Scan for the cell matching the given text and deliver its [x, y] coordinate at center. 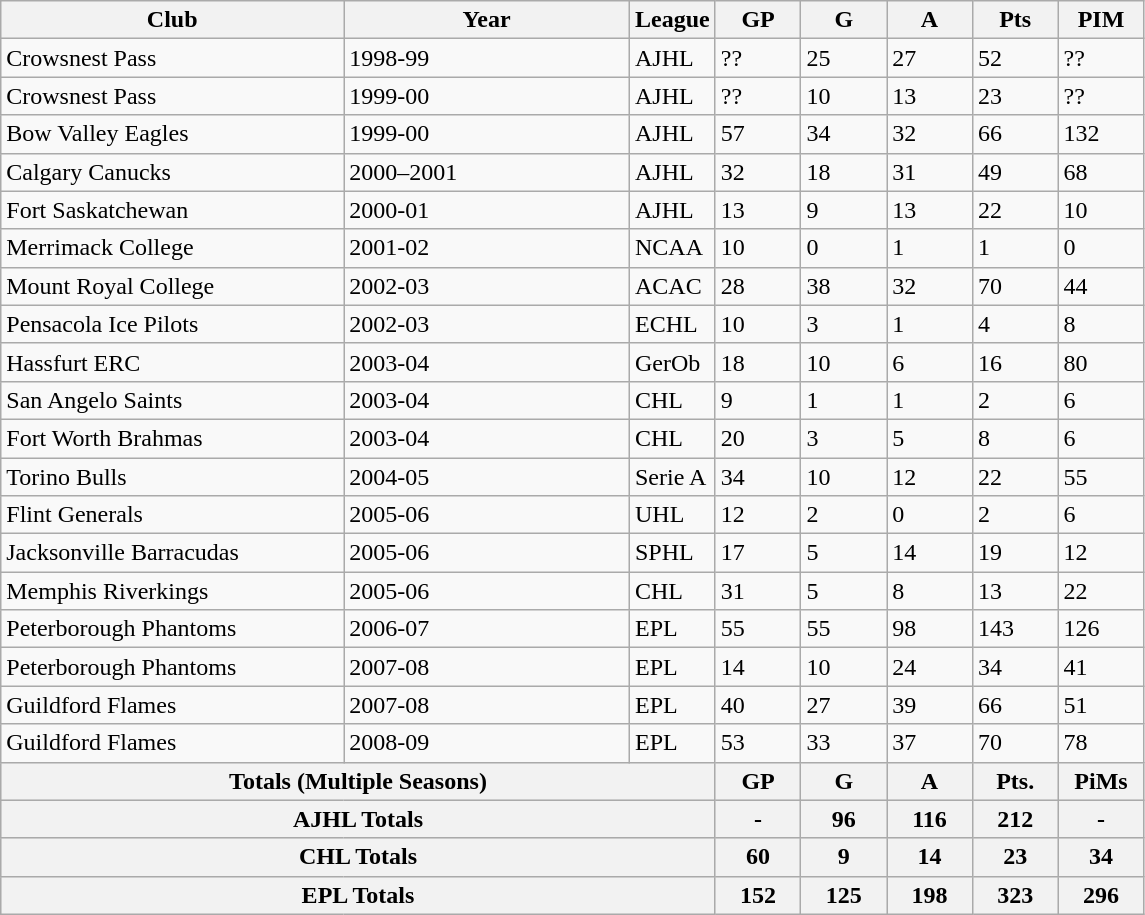
68 [1101, 172]
49 [1015, 172]
2001-02 [487, 248]
Totals (Multiple Seasons) [358, 781]
Fort Saskatchewan [172, 210]
2000–2001 [487, 172]
Jacksonville Barracudas [172, 553]
Serie A [672, 477]
53 [758, 743]
2000-01 [487, 210]
125 [844, 895]
NCAA [672, 248]
Pts [1015, 20]
57 [758, 134]
2008-09 [487, 743]
Fort Worth Brahmas [172, 438]
UHL [672, 515]
24 [930, 667]
51 [1101, 705]
152 [758, 895]
52 [1015, 58]
38 [844, 286]
39 [930, 705]
Bow Valley Eagles [172, 134]
Merrimack College [172, 248]
SPHL [672, 553]
Pensacola Ice Pilots [172, 324]
2006-07 [487, 629]
Year [487, 20]
1998-99 [487, 58]
126 [1101, 629]
Mount Royal College [172, 286]
33 [844, 743]
EPL Totals [358, 895]
19 [1015, 553]
CHL Totals [358, 857]
16 [1015, 362]
Club [172, 20]
GerOb [672, 362]
Memphis Riverkings [172, 591]
4 [1015, 324]
296 [1101, 895]
ACAC [672, 286]
20 [758, 438]
17 [758, 553]
78 [1101, 743]
80 [1101, 362]
37 [930, 743]
116 [930, 819]
AJHL Totals [358, 819]
Pts. [1015, 781]
44 [1101, 286]
96 [844, 819]
28 [758, 286]
25 [844, 58]
PiMs [1101, 781]
198 [930, 895]
Hassfurt ERC [172, 362]
41 [1101, 667]
San Angelo Saints [172, 400]
Calgary Canucks [172, 172]
League [672, 20]
PIM [1101, 20]
132 [1101, 134]
Torino Bulls [172, 477]
323 [1015, 895]
Flint Generals [172, 515]
60 [758, 857]
143 [1015, 629]
2004-05 [487, 477]
ECHL [672, 324]
212 [1015, 819]
98 [930, 629]
40 [758, 705]
